Output the (x, y) coordinate of the center of the cell containing the given text.  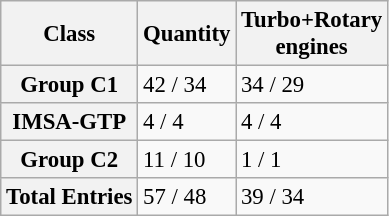
Group C1 (70, 85)
11 / 10 (187, 160)
34 / 29 (312, 85)
39 / 34 (312, 197)
Class (70, 34)
Turbo+Rotaryengines (312, 34)
1 / 1 (312, 160)
Total Entries (70, 197)
57 / 48 (187, 197)
Group C2 (70, 160)
Quantity (187, 34)
42 / 34 (187, 85)
IMSA-GTP (70, 122)
